Output the (X, Y) coordinate of the center of the cell containing the given text.  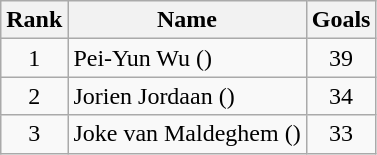
3 (34, 134)
Pei-Yun Wu () (187, 58)
1 (34, 58)
2 (34, 96)
Joke van Maldeghem () (187, 134)
33 (341, 134)
Goals (341, 20)
Name (187, 20)
Jorien Jordaan () (187, 96)
34 (341, 96)
Rank (34, 20)
39 (341, 58)
